For the text-containing cell, return its midpoint in (x, y) coordinate format. 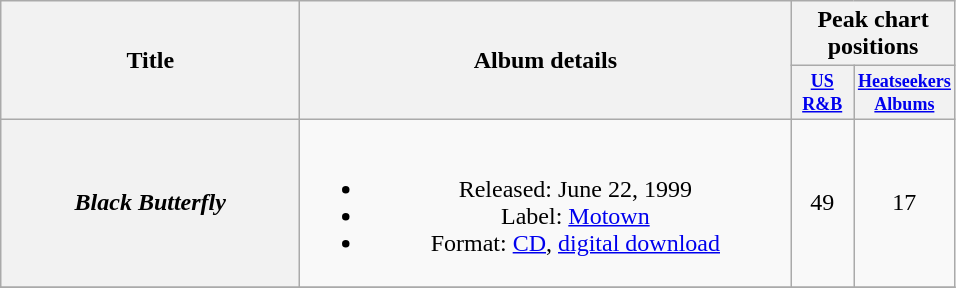
17 (905, 202)
49 (822, 202)
Black Butterfly (150, 202)
Title (150, 60)
Heatseekers Albums (905, 93)
Peak chart positions (873, 34)
Album details (546, 60)
US R&B (822, 93)
Released: June 22, 1999Label: MotownFormat: CD, digital download (546, 202)
